Pinpoint the cell where the given text exists, returning its [x, y] midpoint coordinate. 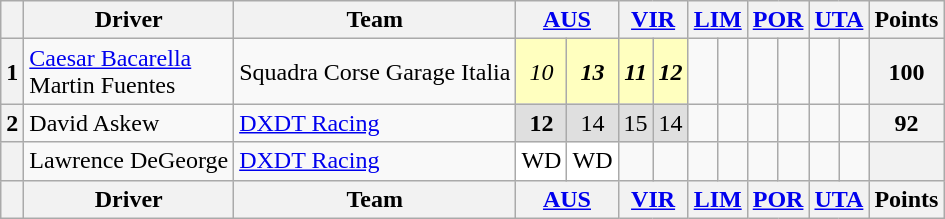
Squadra Corse Garage Italia [375, 72]
2 [12, 123]
92 [906, 123]
1 [12, 72]
10 [542, 72]
Caesar Bacarella Martin Fuentes [129, 72]
100 [906, 72]
13 [592, 72]
David Askew [129, 123]
15 [636, 123]
Lawrence DeGeorge [129, 161]
11 [636, 72]
